Locate the cell with the specified text and output its (x, y) center coordinate. 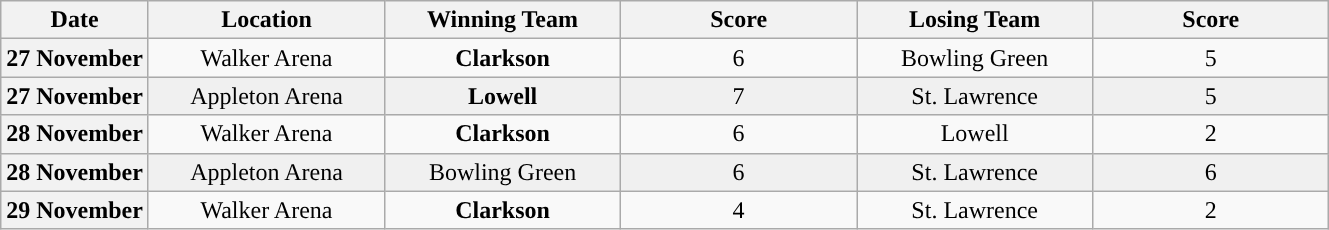
Date (75, 20)
7 (739, 96)
Winning Team (503, 20)
29 November (75, 210)
Location (266, 20)
Losing Team (975, 20)
4 (739, 210)
